Find where the given text appears and provide that cell's center as [X, Y] coordinate. 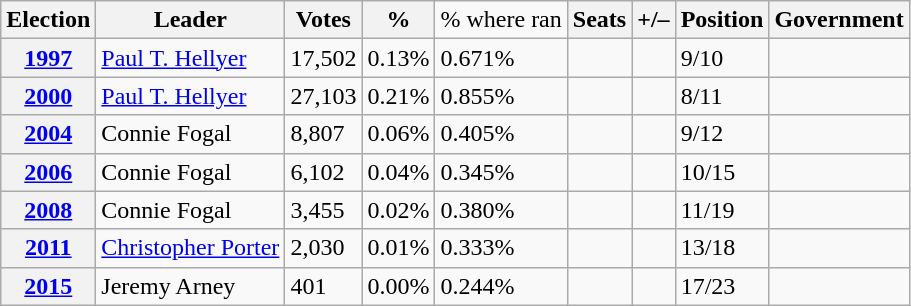
2008 [48, 210]
0.02% [398, 210]
1997 [48, 58]
Seats [599, 20]
0.671% [501, 58]
2011 [48, 248]
0.244% [501, 286]
2015 [48, 286]
0.405% [501, 134]
Votes [324, 20]
6,102 [324, 172]
8,807 [324, 134]
% [398, 20]
13/18 [722, 248]
0.01% [398, 248]
Position [722, 20]
27,103 [324, 96]
Christopher Porter [190, 248]
2004 [48, 134]
10/15 [722, 172]
11/19 [722, 210]
Leader [190, 20]
2000 [48, 96]
Jeremy Arney [190, 286]
0.06% [398, 134]
0.00% [398, 286]
0.13% [398, 58]
401 [324, 286]
Election [48, 20]
0.333% [501, 248]
9/10 [722, 58]
Government [839, 20]
0.855% [501, 96]
0.380% [501, 210]
2006 [48, 172]
% where ran [501, 20]
0.04% [398, 172]
2,030 [324, 248]
8/11 [722, 96]
3,455 [324, 210]
0.345% [501, 172]
9/12 [722, 134]
0.21% [398, 96]
17/23 [722, 286]
+/– [654, 20]
17,502 [324, 58]
